Return the (X, Y) coordinate for the center point of the cell that contains the specified text.  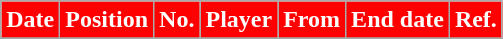
From (312, 20)
Date (30, 20)
No. (177, 20)
Ref. (476, 20)
End date (398, 20)
Position (107, 20)
Player (239, 20)
